Pinpoint the cell where the given text exists, returning its (x, y) midpoint coordinate. 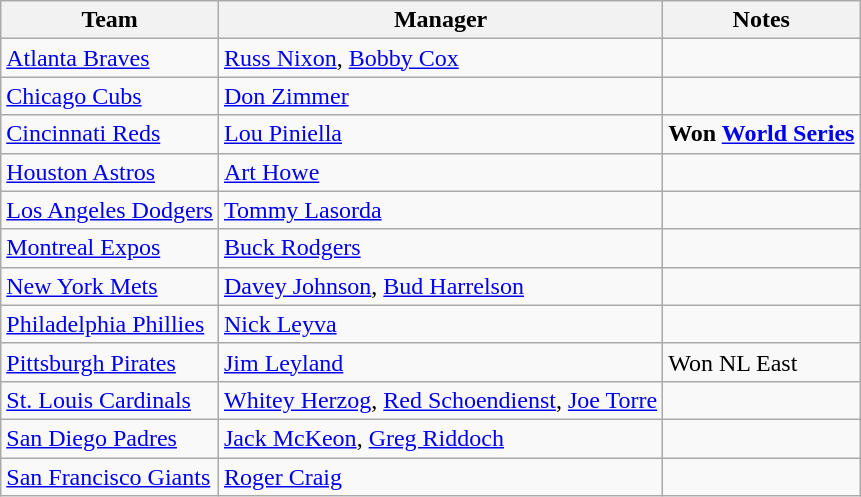
Don Zimmer (440, 96)
Tommy Lasorda (440, 210)
Won NL East (762, 362)
New York Mets (110, 286)
Notes (762, 20)
Jim Leyland (440, 362)
Los Angeles Dodgers (110, 210)
St. Louis Cardinals (110, 400)
Russ Nixon, Bobby Cox (440, 58)
San Francisco Giants (110, 477)
Art Howe (440, 172)
San Diego Padres (110, 438)
Nick Leyva (440, 324)
Lou Piniella (440, 134)
Won World Series (762, 134)
Buck Rodgers (440, 248)
Jack McKeon, Greg Riddoch (440, 438)
Whitey Herzog, Red Schoendienst, Joe Torre (440, 400)
Atlanta Braves (110, 58)
Philadelphia Phillies (110, 324)
Team (110, 20)
Chicago Cubs (110, 96)
Manager (440, 20)
Montreal Expos (110, 248)
Roger Craig (440, 477)
Davey Johnson, Bud Harrelson (440, 286)
Cincinnati Reds (110, 134)
Pittsburgh Pirates (110, 362)
Houston Astros (110, 172)
